Return the [X, Y] coordinate for the center point of the cell that contains the specified text.  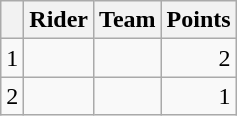
Points [198, 20]
Rider [59, 20]
Team [128, 20]
